Search for the cell housing the specified text and yield its [x, y] center coordinate. 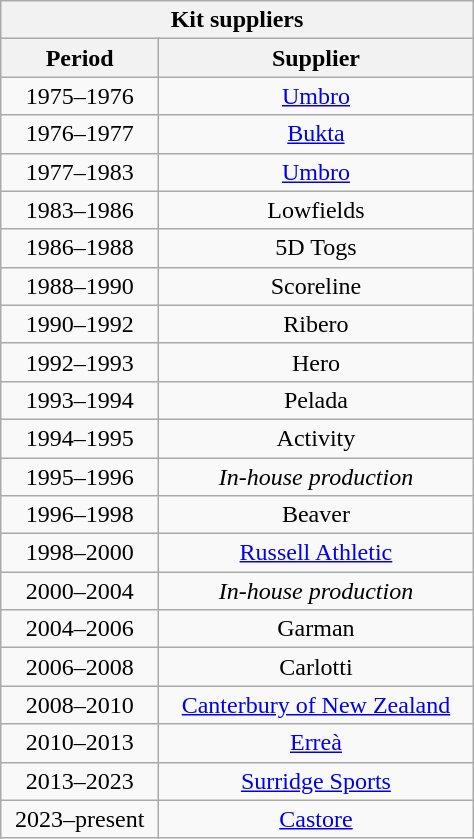
Hero [316, 362]
Carlotti [316, 667]
Pelada [316, 400]
Russell Athletic [316, 553]
Garman [316, 629]
2023–present [80, 819]
Bukta [316, 134]
2010–2013 [80, 743]
1995–1996 [80, 477]
2004–2006 [80, 629]
1993–1994 [80, 400]
1977–1983 [80, 172]
1996–1998 [80, 515]
1990–1992 [80, 324]
1976–1977 [80, 134]
Beaver [316, 515]
1998–2000 [80, 553]
2013–2023 [80, 781]
1975–1976 [80, 96]
Surridge Sports [316, 781]
Erreà [316, 743]
2008–2010 [80, 705]
Activity [316, 438]
1986–1988 [80, 248]
Ribero [316, 324]
2006–2008 [80, 667]
Lowfields [316, 210]
5D Togs [316, 248]
2000–2004 [80, 591]
Scoreline [316, 286]
1992–1993 [80, 362]
Canterbury of New Zealand [316, 705]
1988–1990 [80, 286]
Kit suppliers [237, 20]
1994–1995 [80, 438]
Supplier [316, 58]
Period [80, 58]
1983–1986 [80, 210]
Castore [316, 819]
